Output the [x, y] coordinate of the center of the cell containing the given text.  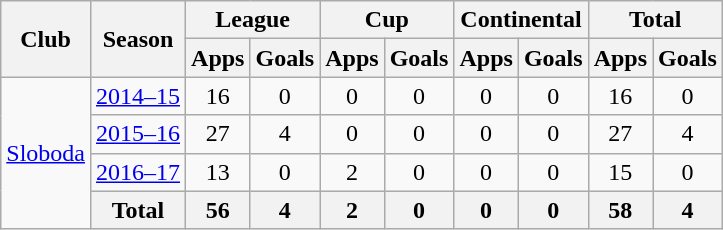
Season [138, 39]
Cup [387, 20]
Sloboda [46, 153]
56 [218, 210]
2015–16 [138, 134]
2014–15 [138, 96]
Continental [521, 20]
2016–17 [138, 172]
Club [46, 39]
15 [620, 172]
13 [218, 172]
League [253, 20]
58 [620, 210]
